Determine the (X, Y) coordinate at the center of the cell enclosing the given text.  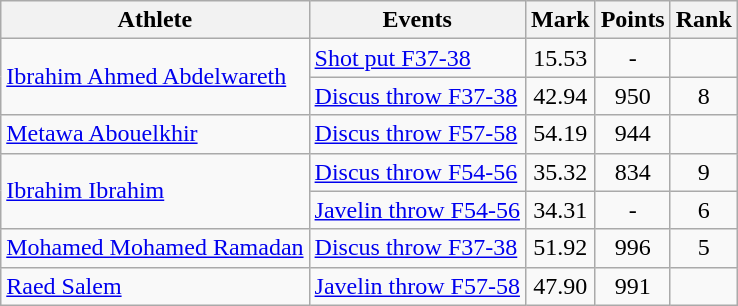
996 (632, 248)
Athlete (155, 20)
54.19 (560, 134)
Ibrahim Ahmed Abdelwareth (155, 77)
Events (417, 20)
Shot put F37-38 (417, 58)
Ibrahim Ibrahim (155, 191)
9 (704, 172)
Javelin throw F57-58 (417, 286)
8 (704, 96)
35.32 (560, 172)
Metawa Abouelkhir (155, 134)
Mark (560, 20)
Raed Salem (155, 286)
Discus throw F54-56 (417, 172)
991 (632, 286)
51.92 (560, 248)
Rank (704, 20)
34.31 (560, 210)
Javelin throw F54-56 (417, 210)
15.53 (560, 58)
944 (632, 134)
950 (632, 96)
Points (632, 20)
834 (632, 172)
5 (704, 248)
47.90 (560, 286)
42.94 (560, 96)
Mohamed Mohamed Ramadan (155, 248)
6 (704, 210)
Discus throw F57-58 (417, 134)
